Capture the cell that displays the provided text and extract its (x, y) central coordinate. 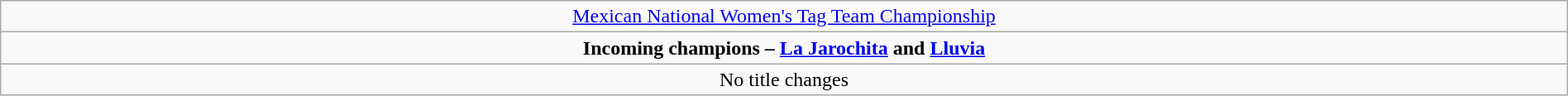
No title changes (784, 79)
Mexican National Women's Tag Team Championship (784, 17)
Incoming champions – La Jarochita and Lluvia (784, 48)
